Locate the cell with the specified text and output its [x, y] center coordinate. 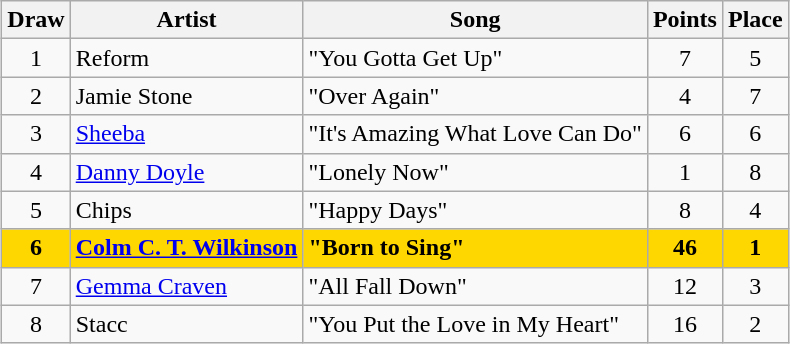
Points [684, 20]
Artist [186, 20]
Jamie Stone [186, 96]
Place [755, 20]
"Lonely Now" [475, 172]
"All Fall Down" [475, 286]
16 [684, 324]
"It's Amazing What Love Can Do" [475, 134]
Gemma Craven [186, 286]
"You Put the Love in My Heart" [475, 324]
"You Gotta Get Up" [475, 58]
Reform [186, 58]
"Born to Sing" [475, 248]
12 [684, 286]
46 [684, 248]
Stacc [186, 324]
"Over Again" [475, 96]
Chips [186, 210]
"Happy Days" [475, 210]
Draw [36, 20]
Sheeba [186, 134]
Danny Doyle [186, 172]
Song [475, 20]
Colm C. T. Wilkinson [186, 248]
